Provide the [X, Y] coordinate of the cell's center where the given text is located.  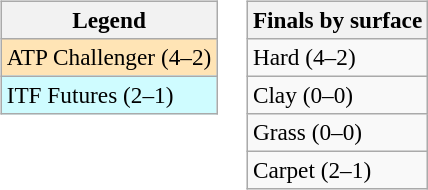
Finals by surface [337, 20]
Clay (0–0) [337, 95]
Grass (0–0) [337, 133]
Legend [108, 20]
ITF Futures (2–1) [108, 95]
Carpet (2–1) [337, 171]
Hard (4–2) [337, 57]
ATP Challenger (4–2) [108, 57]
